Provide the [X, Y] coordinate of the cell's center where the given text is located.  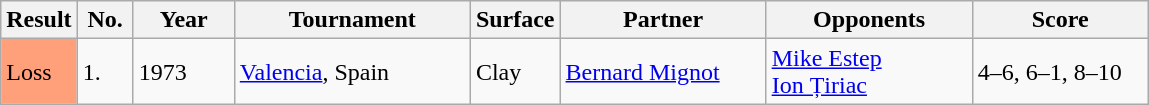
Year [184, 20]
1. [105, 72]
4–6, 6–1, 8–10 [1060, 72]
Result [39, 20]
Tournament [352, 20]
Loss [39, 72]
No. [105, 20]
Score [1060, 20]
Opponents [869, 20]
1973 [184, 72]
Partner [663, 20]
Bernard Mignot [663, 72]
Mike Estep Ion Țiriac [869, 72]
Surface [515, 20]
Valencia, Spain [352, 72]
Clay [515, 72]
